Return [X, Y] of the center of cell containing provided text 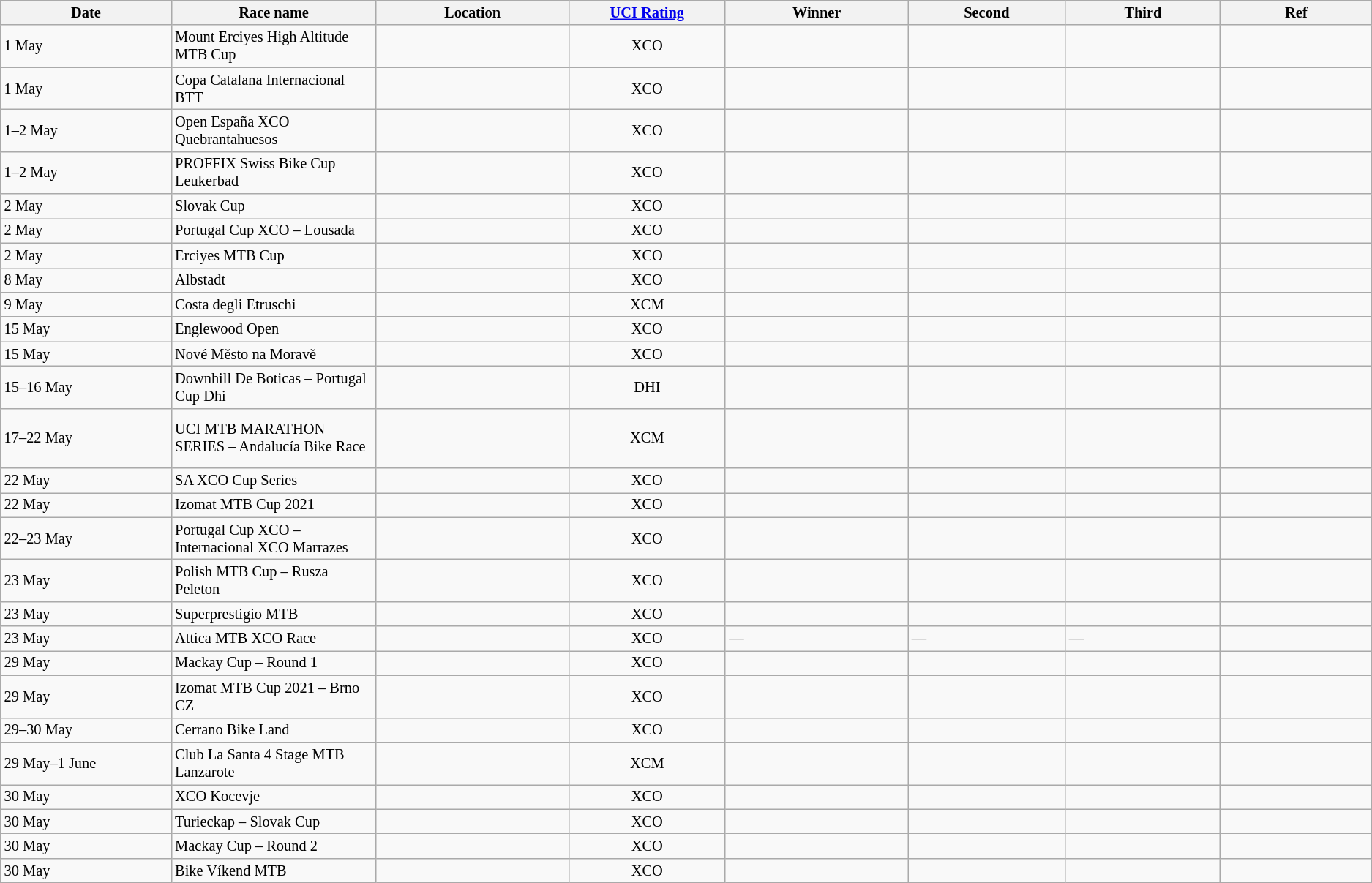
Club La Santa 4 Stage MTB Lanzarote [274, 763]
Winner [817, 12]
Attica MTB XCO Race [274, 639]
Polish MTB Cup – Rusza Peleton [274, 580]
Cerrano Bike Land [274, 730]
15–16 May [86, 387]
17–22 May [86, 438]
Race name [274, 12]
Copa Catalana Internacional BTT [274, 89]
Slovak Cup [274, 206]
Englewood Open [274, 329]
Erciyes MTB Cup [274, 255]
22–23 May [86, 538]
Location [473, 12]
Ref [1297, 12]
Izomat MTB Cup 2021 [274, 505]
Izomat MTB Cup 2021 – Brno CZ [274, 696]
UCI MTB MARATHON SERIES – Andalucía Bike Race [274, 438]
Mount Erciyes High Altitude MTB Cup [274, 46]
Date [86, 12]
8 May [86, 280]
Mackay Cup – Round 1 [274, 663]
29 May–1 June [86, 763]
Turieckap – Slovak Cup [274, 822]
Bike Víkend MTB [274, 871]
Costa degli Etruschi [274, 304]
Mackay Cup – Round 2 [274, 846]
Second [986, 12]
UCI Rating [647, 12]
Portugal Cup XCO – Internacional XCO Marrazes [274, 538]
Albstadt [274, 280]
9 May [86, 304]
Superprestigio MTB [274, 614]
Portugal Cup XCO – Lousada [274, 230]
Downhill De Boticas – Portugal Cup Dhi [274, 387]
Open España XCO Quebrantahuesos [274, 130]
SA XCO Cup Series [274, 481]
Third [1143, 12]
Nové Město na Moravě [274, 354]
PROFFIX Swiss Bike Cup Leukerbad [274, 173]
XCO Kocevje [274, 797]
29–30 May [86, 730]
DHI [647, 387]
